Output the (x, y) coordinate of the center of the cell containing the given text.  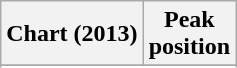
Chart (2013) (72, 34)
Peakposition (189, 34)
